Find where the given text appears and provide that cell's center as (x, y) coordinate. 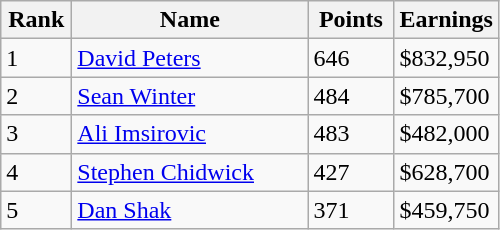
483 (351, 134)
Dan Shak (190, 210)
Earnings (446, 20)
$482,000 (446, 134)
1 (36, 58)
$832,950 (446, 58)
2 (36, 96)
4 (36, 172)
5 (36, 210)
427 (351, 172)
646 (351, 58)
Stephen Chidwick (190, 172)
$628,700 (446, 172)
Ali Imsirovic (190, 134)
Rank (36, 20)
371 (351, 210)
Name (190, 20)
3 (36, 134)
Sean Winter (190, 96)
Points (351, 20)
David Peters (190, 58)
$785,700 (446, 96)
$459,750 (446, 210)
484 (351, 96)
